Return [x, y] of the center of cell containing provided text 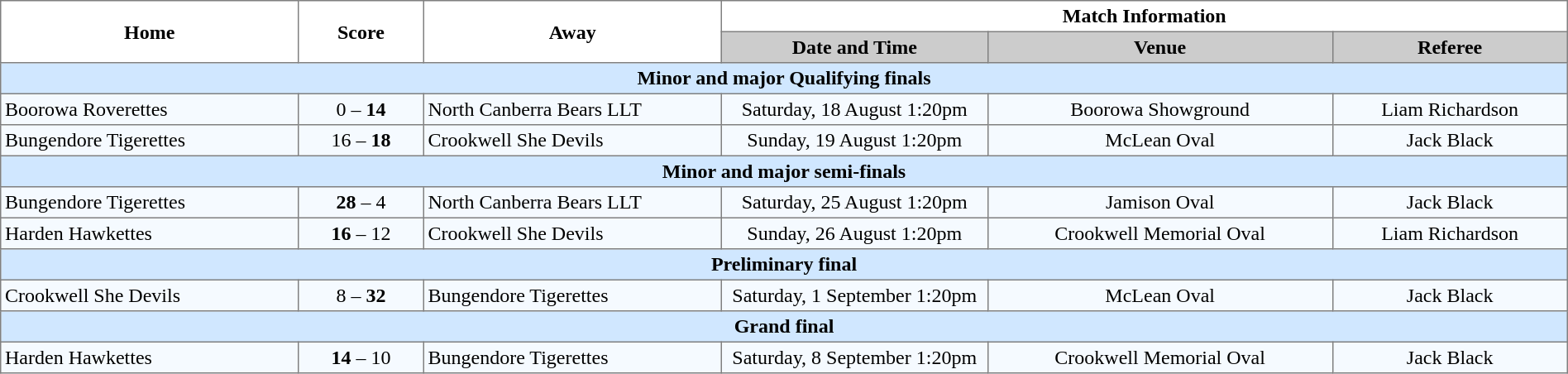
Boorowa Showground [1159, 109]
Boorowa Roverettes [150, 109]
Referee [1450, 47]
0 – 14 [361, 109]
16 – 12 [361, 233]
Away [572, 31]
8 – 32 [361, 295]
Preliminary final [784, 265]
Venue [1159, 47]
Score [361, 31]
Match Information [1145, 17]
Sunday, 19 August 1:20pm [854, 141]
14 – 10 [361, 357]
Jamison Oval [1159, 203]
Grand final [784, 327]
28 – 4 [361, 203]
Minor and major semi-finals [784, 171]
Sunday, 26 August 1:20pm [854, 233]
Minor and major Qualifying finals [784, 79]
Saturday, 1 September 1:20pm [854, 295]
16 – 18 [361, 141]
Home [150, 31]
Saturday, 18 August 1:20pm [854, 109]
Saturday, 25 August 1:20pm [854, 203]
Saturday, 8 September 1:20pm [854, 357]
Date and Time [854, 47]
